Scan for the cell matching the given text and deliver its [x, y] coordinate at center. 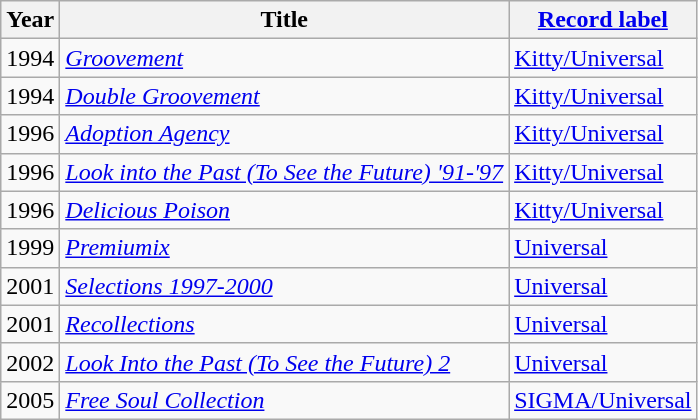
Look Into the Past (To See the Future) 2 [284, 362]
Selections 1997-2000 [284, 286]
Premiumix [284, 248]
Groovement [284, 58]
Year [30, 20]
Record label [603, 20]
Title [284, 20]
Delicious Poison [284, 210]
Adoption Agency [284, 134]
Free Soul Collection [284, 400]
Look into the Past (To See the Future) '91-'97 [284, 172]
2002 [30, 362]
Double Groovement [284, 96]
Recollections [284, 324]
SIGMA/Universal [603, 400]
1999 [30, 248]
2005 [30, 400]
